Search for the cell housing the specified text and yield its [x, y] center coordinate. 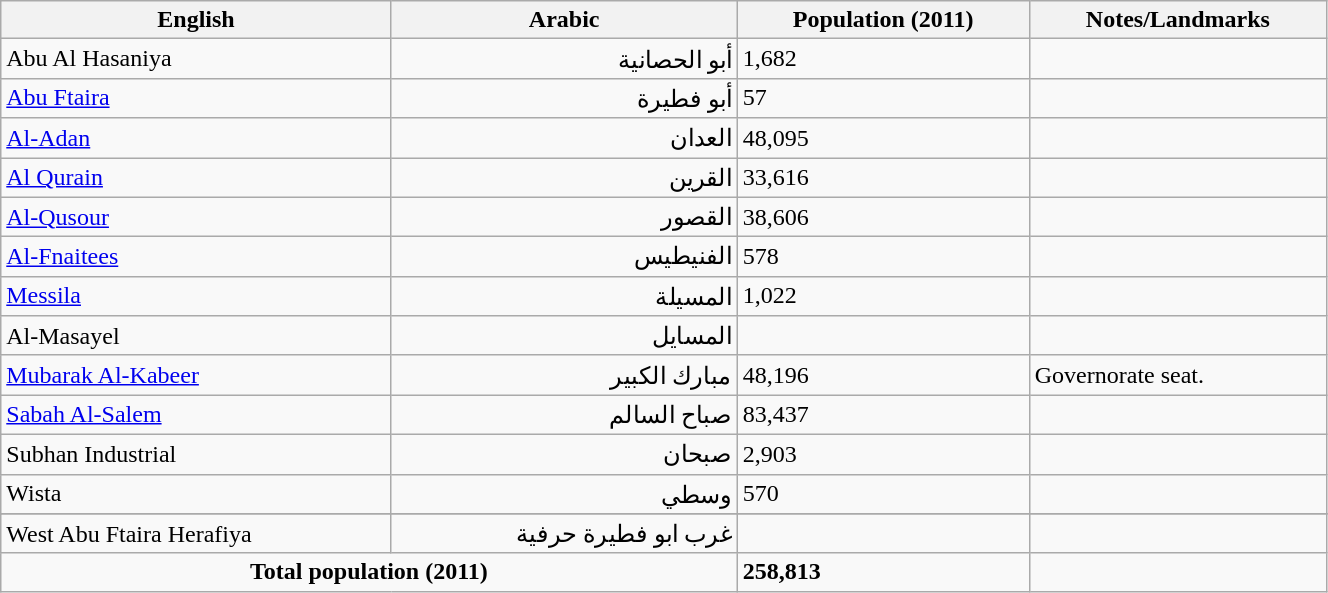
578 [883, 257]
38,606 [883, 217]
العدان [564, 138]
Population (2011) [883, 20]
صباح السالم [564, 415]
1,022 [883, 296]
القصور [564, 217]
Wista [196, 494]
West Abu Ftaira Herafiya [196, 534]
Notes/Landmarks [1178, 20]
Al Qurain [196, 178]
Subhan Industrial [196, 454]
غرب ابو فطيرة حرفية [564, 534]
English [196, 20]
Abu Ftaira [196, 98]
33,616 [883, 178]
Al-Fnaitees [196, 257]
أبو الحصانية [564, 59]
258,813 [883, 572]
2,903 [883, 454]
Sabah Al-Salem [196, 415]
57 [883, 98]
Al-Masayel [196, 336]
الفنيطيس [564, 257]
570 [883, 494]
83,437 [883, 415]
Messila [196, 296]
القرين [564, 178]
Governorate seat. [1178, 375]
1,682 [883, 59]
المسايل [564, 336]
48,095 [883, 138]
Mubarak Al-Kabeer [196, 375]
المسيلة [564, 296]
Arabic [564, 20]
Abu Al Hasaniya [196, 59]
مبارك الكبير [564, 375]
أبو فطيرة [564, 98]
وسطي [564, 494]
48,196 [883, 375]
Total population (2011) [369, 572]
Al-Adan [196, 138]
صبحان [564, 454]
Al-Qusour [196, 217]
